Search for the cell housing the specified text and yield its [x, y] center coordinate. 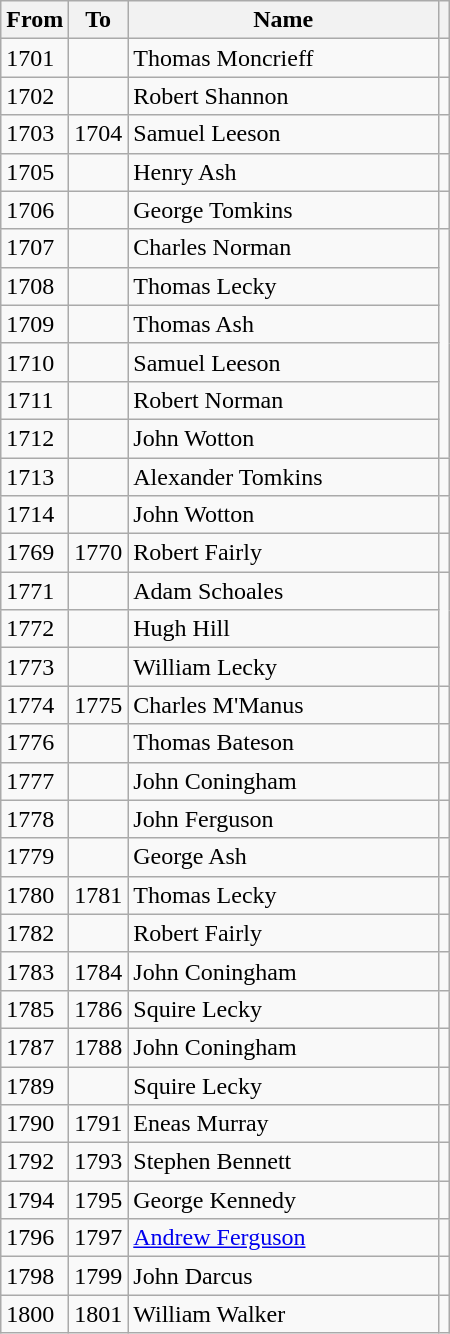
1707 [35, 248]
1795 [98, 1200]
Hugh Hill [284, 629]
1713 [35, 477]
1781 [98, 895]
1794 [35, 1200]
1703 [35, 134]
1776 [35, 743]
Alexander Tomkins [284, 477]
William Walker [284, 1314]
Stephen Bennett [284, 1162]
Thomas Bateson [284, 743]
1773 [35, 667]
George Ash [284, 857]
1705 [35, 172]
1784 [98, 971]
Adam Schoales [284, 591]
1710 [35, 362]
1708 [35, 286]
1704 [98, 134]
1793 [98, 1162]
1702 [35, 96]
1798 [35, 1276]
1801 [98, 1314]
Name [284, 20]
1772 [35, 629]
1792 [35, 1162]
1785 [35, 1009]
1711 [35, 400]
1775 [98, 705]
Andrew Ferguson [284, 1238]
1701 [35, 58]
1706 [35, 210]
1799 [98, 1276]
1771 [35, 591]
John Ferguson [284, 819]
1778 [35, 819]
Charles Norman [284, 248]
1796 [35, 1238]
1774 [35, 705]
John Darcus [284, 1276]
1779 [35, 857]
1783 [35, 971]
To [98, 20]
1712 [35, 438]
1790 [35, 1124]
Henry Ash [284, 172]
Eneas Murray [284, 1124]
1791 [98, 1124]
Thomas Ash [284, 324]
1800 [35, 1314]
William Lecky [284, 667]
George Tomkins [284, 210]
1769 [35, 553]
1789 [35, 1085]
1714 [35, 515]
Robert Shannon [284, 96]
1777 [35, 781]
1788 [98, 1047]
Robert Norman [284, 400]
Charles M'Manus [284, 705]
1787 [35, 1047]
1786 [98, 1009]
From [35, 20]
1709 [35, 324]
1782 [35, 933]
1780 [35, 895]
1797 [98, 1238]
Thomas Moncrieff [284, 58]
George Kennedy [284, 1200]
1770 [98, 553]
